For the text-containing cell, return its midpoint in [x, y] coordinate format. 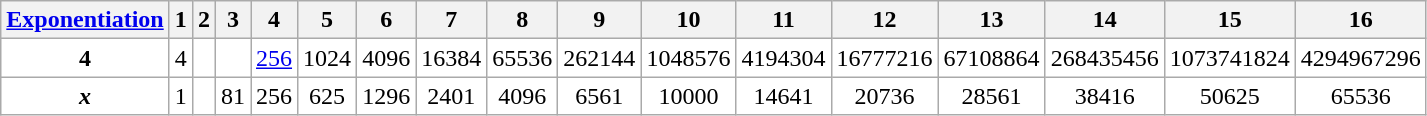
8 [522, 20]
Exponentiation [86, 20]
38416 [1104, 96]
6561 [600, 96]
1073741824 [1230, 58]
268435456 [1104, 58]
14 [1104, 20]
9 [600, 20]
2401 [452, 96]
4194304 [784, 58]
28561 [992, 96]
10 [688, 20]
7 [452, 20]
13 [992, 20]
262144 [600, 58]
2 [204, 20]
625 [328, 96]
16777216 [884, 58]
67108864 [992, 58]
50625 [1230, 96]
6 [386, 20]
20736 [884, 96]
1296 [386, 96]
1024 [328, 58]
10000 [688, 96]
14641 [784, 96]
x [86, 96]
16 [1360, 20]
12 [884, 20]
3 [232, 20]
81 [232, 96]
16384 [452, 58]
5 [328, 20]
1048576 [688, 58]
11 [784, 20]
4294967296 [1360, 58]
15 [1230, 20]
